For the text-containing cell, return its midpoint in (X, Y) coordinate format. 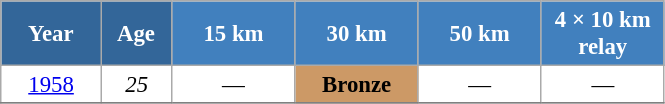
4 × 10 km relay (602, 34)
1958 (52, 85)
Age (136, 34)
50 km (480, 34)
30 km (356, 34)
25 (136, 85)
15 km (234, 34)
Year (52, 34)
Bronze (356, 85)
